From the cell containing the given text, extract its center point as (X, Y) coordinate. 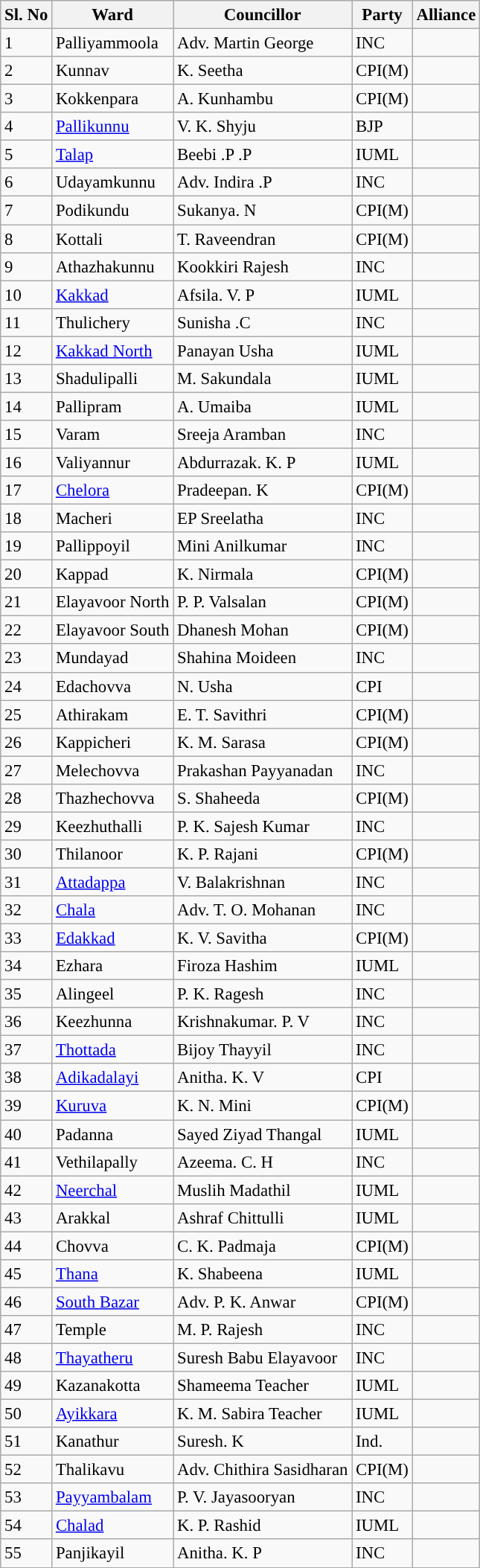
Kakkad (113, 295)
Adikadalayi (113, 1078)
Vethilapally (113, 1162)
37 (27, 1050)
13 (27, 379)
Sl. No (27, 15)
Adv. T. O. Mohanan (263, 910)
30 (27, 854)
50 (27, 1414)
Kakkad North (113, 351)
35 (27, 994)
Arakkal (113, 1217)
Elayavoor South (113, 630)
Melechovva (113, 770)
2 (27, 71)
Anitha. K. P (263, 1554)
V. Balakrishnan (263, 882)
Kookkiri Rajesh (263, 266)
15 (27, 435)
25 (27, 714)
Talap (113, 155)
Kokkenpara (113, 99)
8 (27, 239)
31 (27, 882)
Mini Anilkumar (263, 546)
EP Sreelatha (263, 519)
51 (27, 1441)
Keezhunna (113, 1022)
Pallipram (113, 406)
P. K. Ragesh (263, 994)
V. K. Shyju (263, 127)
Abdurrazak. K. P (263, 462)
40 (27, 1134)
Shadulipalli (113, 379)
4 (27, 127)
11 (27, 322)
E. T. Savithri (263, 714)
K. Shabeena (263, 1274)
Macheri (113, 519)
6 (27, 182)
Thulichery (113, 322)
Councillor (263, 15)
Chalad (113, 1526)
20 (27, 575)
P. K. Sajesh Kumar (263, 826)
Azeema. C. H (263, 1162)
K. V. Savitha (263, 938)
16 (27, 462)
A. Kunhambu (263, 99)
18 (27, 519)
Kappicheri (113, 742)
9 (27, 266)
Udayamkunnu (113, 182)
Athirakam (113, 714)
32 (27, 910)
55 (27, 1554)
N. Usha (263, 686)
Sukanya. N (263, 211)
K. P. Rashid (263, 1526)
K. Seetha (263, 71)
Kunnav (113, 71)
14 (27, 406)
47 (27, 1330)
Adv. Chithira Sasidharan (263, 1470)
12 (27, 351)
Muslih Madathil (263, 1190)
36 (27, 1022)
29 (27, 826)
Thana (113, 1274)
Ind. (383, 1441)
P. V. Jayasooryan (263, 1497)
Chala (113, 910)
Valiyannur (113, 462)
Thayatheru (113, 1357)
Mundayad (113, 659)
Keezhuthalli (113, 826)
3 (27, 99)
Chelora (113, 490)
K. M. Sabira Teacher (263, 1414)
23 (27, 659)
19 (27, 546)
Attadappa (113, 882)
Neerchal (113, 1190)
P. P. Valsalan (263, 602)
43 (27, 1217)
22 (27, 630)
C. K. Padmaja (263, 1246)
Ayikkara (113, 1414)
52 (27, 1470)
Sreeja Aramban (263, 435)
Varam (113, 435)
Adv. Indira .P (263, 182)
39 (27, 1106)
Padanna (113, 1134)
Thazhechovva (113, 799)
44 (27, 1246)
Suresh Babu Elayavoor (263, 1357)
T. Raveendran (263, 239)
Krishnakumar. P. V (263, 1022)
K. M. Sarasa (263, 742)
Party (383, 15)
Bijoy Thayyil (263, 1050)
Temple (113, 1330)
Beebi .P .P (263, 155)
Thilanoor (113, 854)
49 (27, 1386)
54 (27, 1526)
K. Nirmala (263, 575)
Prakashan Payyanadan (263, 770)
K. P. Rajani (263, 854)
A. Umaiba (263, 406)
Alingeel (113, 994)
1 (27, 43)
10 (27, 295)
South Bazar (113, 1302)
Pallippoyil (113, 546)
53 (27, 1497)
21 (27, 602)
7 (27, 211)
46 (27, 1302)
Sunisha .C (263, 322)
Adv. P. K. Anwar (263, 1302)
M. P. Rajesh (263, 1330)
Pradeepan. K (263, 490)
Podikundu (113, 211)
Chovva (113, 1246)
Kappad (113, 575)
41 (27, 1162)
Edakkad (113, 938)
42 (27, 1190)
33 (27, 938)
Panayan Usha (263, 351)
M. Sakundala (263, 379)
Sayed Ziyad Thangal (263, 1134)
K. N. Mini (263, 1106)
24 (27, 686)
17 (27, 490)
Edachovva (113, 686)
Ashraf Chittulli (263, 1217)
Kanathur (113, 1441)
34 (27, 966)
Kazanakotta (113, 1386)
Adv. Martin George (263, 43)
Panjikayil (113, 1554)
38 (27, 1078)
Ezhara (113, 966)
Firoza Hashim (263, 966)
45 (27, 1274)
Thottada (113, 1050)
Palliyammoola (113, 43)
Ward (113, 15)
Athazhakunnu (113, 266)
Kuruva (113, 1106)
Kottali (113, 239)
Shahina Moideen (263, 659)
26 (27, 742)
Elayavoor North (113, 602)
5 (27, 155)
BJP (383, 127)
27 (27, 770)
28 (27, 799)
48 (27, 1357)
Alliance (446, 15)
Thalikavu (113, 1470)
Shameema Teacher (263, 1386)
Suresh. K (263, 1441)
Anitha. K. V (263, 1078)
Dhanesh Mohan (263, 630)
Pallikunnu (113, 127)
Afsila. V. P (263, 295)
S. Shaheeda (263, 799)
Payyambalam (113, 1497)
